Find where the given text appears and provide that cell's center as (x, y) coordinate. 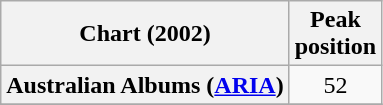
Australian Albums (ARIA) (145, 85)
52 (335, 85)
Chart (2002) (145, 34)
Peakposition (335, 34)
